Detect which cell encompasses the target text, then output its (x, y) center coordinate. 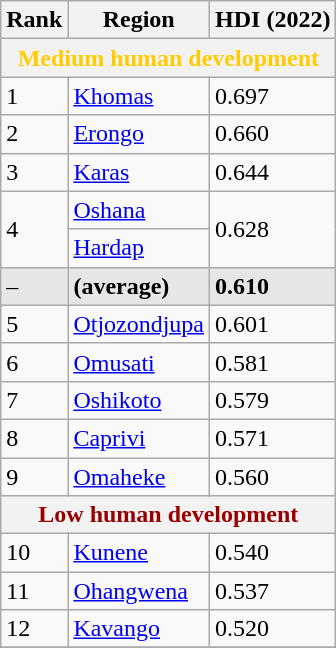
Khomas (139, 96)
2 (34, 134)
Kunene (139, 553)
4 (34, 229)
9 (34, 477)
Hardap (139, 248)
0.628 (273, 229)
0.660 (273, 134)
Low human development (168, 515)
(average) (139, 286)
Omusati (139, 362)
0.540 (273, 553)
0.579 (273, 400)
0.571 (273, 438)
Karas (139, 172)
7 (34, 400)
Omaheke (139, 477)
Erongo (139, 134)
Oshana (139, 210)
Ohangwena (139, 591)
Rank (34, 20)
0.560 (273, 477)
0.697 (273, 96)
0.581 (273, 362)
12 (34, 629)
HDI (2022) (273, 20)
0.644 (273, 172)
11 (34, 591)
Region (139, 20)
Oshikoto (139, 400)
0.537 (273, 591)
0.610 (273, 286)
10 (34, 553)
5 (34, 324)
0.601 (273, 324)
1 (34, 96)
– (34, 286)
6 (34, 362)
8 (34, 438)
Otjozondjupa (139, 324)
Medium human development (168, 58)
3 (34, 172)
Caprivi (139, 438)
Kavango (139, 629)
0.520 (273, 629)
